Scan for the cell matching the given text and deliver its (x, y) coordinate at center. 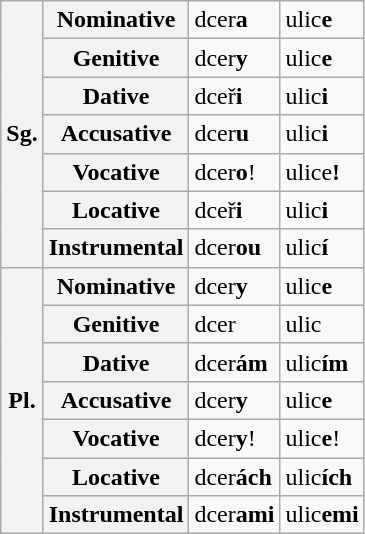
ulic (322, 324)
dcerám (234, 362)
Pl. (22, 400)
ulicí (322, 248)
dcerách (234, 477)
ulicemi (322, 515)
dcero! (234, 172)
dcera (234, 20)
dcer (234, 324)
dcery! (234, 438)
dcerami (234, 515)
dceru (234, 134)
ulicích (322, 477)
dcerou (234, 248)
Sg. (22, 134)
ulicím (322, 362)
